Determine the [x, y] coordinate at the center of the cell enclosing the given text.  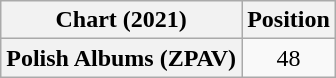
Chart (2021) [122, 20]
48 [289, 58]
Polish Albums (ZPAV) [122, 58]
Position [289, 20]
